Output the [X, Y] coordinate of the center of the cell containing the given text.  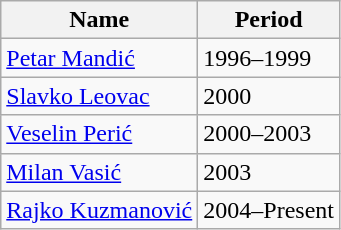
Rajko Kuzmanović [100, 210]
Veselin Perić [100, 134]
Name [100, 20]
2003 [269, 172]
1996–1999 [269, 58]
2004–Present [269, 210]
Petar Mandić [100, 58]
2000 [269, 96]
Slavko Leovac [100, 96]
2000–2003 [269, 134]
Milan Vasić [100, 172]
Period [269, 20]
